From the cell containing the given text, extract its center point as [x, y] coordinate. 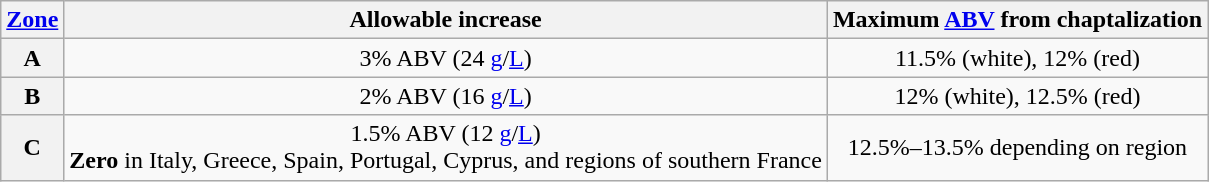
12% (white), 12.5% (red) [1017, 96]
3% ABV (24 g/L) [446, 58]
C [32, 148]
A [32, 58]
11.5% (white), 12% (red) [1017, 58]
Zone [32, 20]
1.5% ABV (12 g/L)Zero in Italy, Greece, Spain, Portugal, Cyprus, and regions of southern France [446, 148]
Maximum ABV from chaptalization [1017, 20]
2% ABV (16 g/L) [446, 96]
Allowable increase [446, 20]
12.5%–13.5% depending on region [1017, 148]
B [32, 96]
